Pinpoint the cell where the given text exists, returning its [x, y] midpoint coordinate. 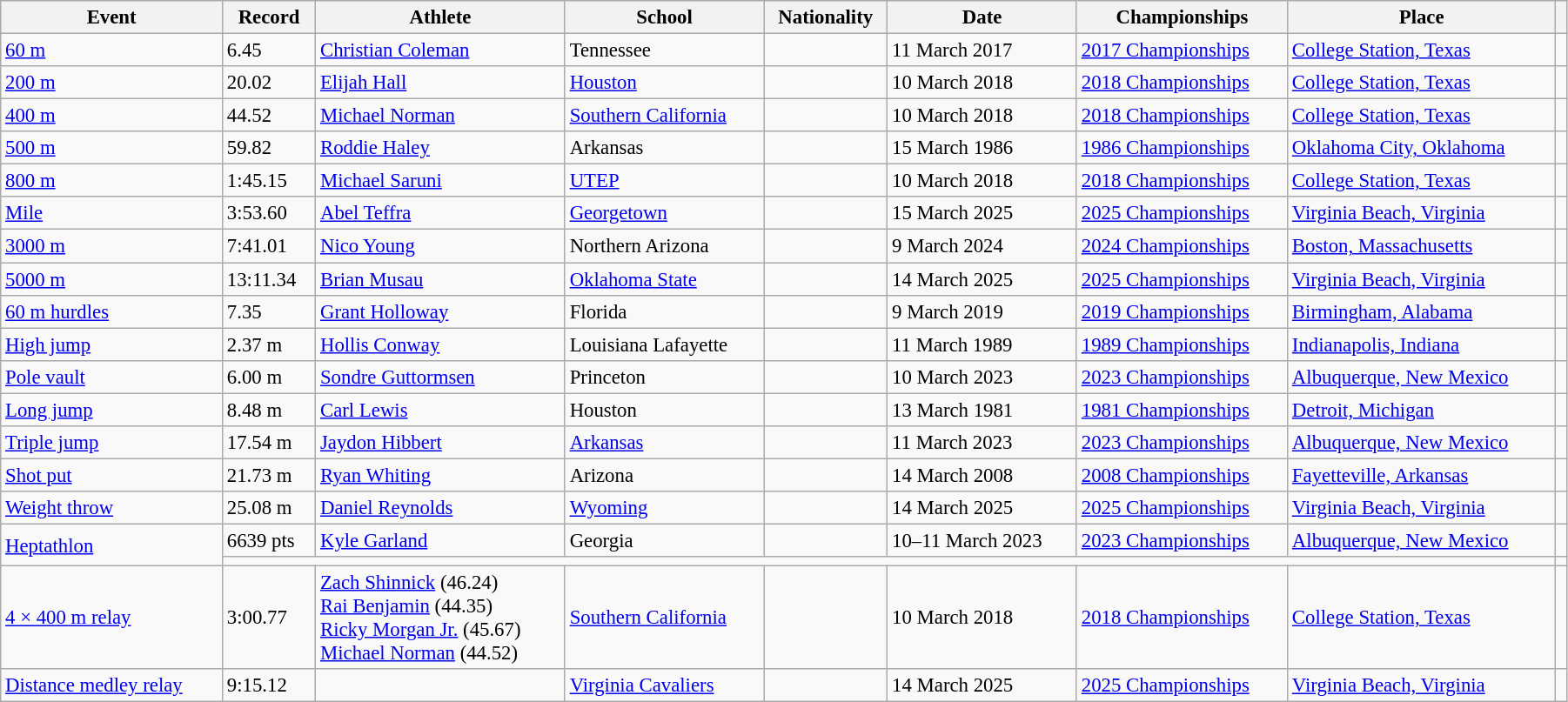
400 m [111, 116]
6639 pts [270, 540]
2008 Championships [1182, 475]
Place [1422, 17]
Kyle Garland [440, 540]
17.54 m [270, 443]
Pole vault [111, 377]
Athlete [440, 17]
44.52 [270, 116]
200 m [111, 83]
Christian Coleman [440, 50]
Carl Lewis [440, 410]
Mile [111, 213]
Brian Musau [440, 279]
60 m [111, 50]
Distance medley relay [111, 685]
Date [982, 17]
9:15.12 [270, 685]
3:00.77 [270, 618]
Wyoming [664, 508]
Abel Teffra [440, 213]
Oklahoma City, Oklahoma [1422, 148]
25.08 m [270, 508]
Grant Holloway [440, 311]
1989 Championships [1182, 344]
7.35 [270, 311]
Record [270, 17]
Michael Norman [440, 116]
Long jump [111, 410]
Indianapolis, Indiana [1422, 344]
Shot put [111, 475]
20.02 [270, 83]
Boston, Massachusetts [1422, 246]
Nico Young [440, 246]
Zach Shinnick (46.24)Rai Benjamin (44.35)Ricky Morgan Jr. (45.67)Michael Norman (44.52) [440, 618]
Jaydon Hibbert [440, 443]
1981 Championships [1182, 410]
15 March 2025 [982, 213]
Weight throw [111, 508]
Georgia [664, 540]
15 March 1986 [982, 148]
Georgetown [664, 213]
Arizona [664, 475]
9 March 2024 [982, 246]
Roddie Haley [440, 148]
2.37 m [270, 344]
500 m [111, 148]
Elijah Hall [440, 83]
11 March 1989 [982, 344]
800 m [111, 181]
1:45.15 [270, 181]
Tennessee [664, 50]
13:11.34 [270, 279]
Birmingham, Alabama [1422, 311]
10 March 2023 [982, 377]
Ryan Whiting [440, 475]
Hollis Conway [440, 344]
Princeton [664, 377]
Louisiana Lafayette [664, 344]
7:41.01 [270, 246]
8.48 m [270, 410]
5000 m [111, 279]
Virginia Cavaliers [664, 685]
59.82 [270, 148]
3000 m [111, 246]
Daniel Reynolds [440, 508]
3:53.60 [270, 213]
2017 Championships [1182, 50]
Oklahoma State [664, 279]
High jump [111, 344]
11 March 2017 [982, 50]
60 m hurdles [111, 311]
Fayetteville, Arkansas [1422, 475]
School [664, 17]
2019 Championships [1182, 311]
21.73 m [270, 475]
Heptathlon [111, 545]
4 × 400 m relay [111, 618]
UTEP [664, 181]
6.00 m [270, 377]
Michael Saruni [440, 181]
Florida [664, 311]
Event [111, 17]
10–11 March 2023 [982, 540]
14 March 2008 [982, 475]
Championships [1182, 17]
2024 Championships [1182, 246]
6.45 [270, 50]
Nationality [826, 17]
Triple jump [111, 443]
1986 Championships [1182, 148]
Northern Arizona [664, 246]
Detroit, Michigan [1422, 410]
11 March 2023 [982, 443]
9 March 2019 [982, 311]
13 March 1981 [982, 410]
Sondre Guttormsen [440, 377]
